Locate the cell with the specified text and output its (X, Y) center coordinate. 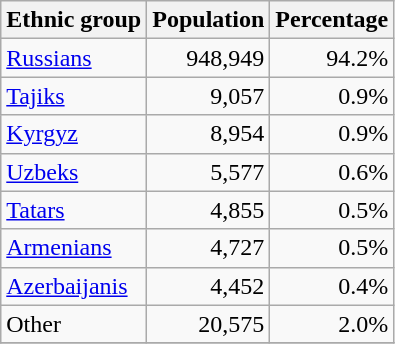
Tatars (74, 210)
20,575 (208, 324)
Percentage (332, 20)
8,954 (208, 134)
948,949 (208, 58)
Armenians (74, 248)
Azerbaijanis (74, 286)
5,577 (208, 172)
Tajiks (74, 96)
Uzbeks (74, 172)
Other (74, 324)
Population (208, 20)
0.6% (332, 172)
4,855 (208, 210)
0.4% (332, 286)
2.0% (332, 324)
9,057 (208, 96)
Russians (74, 58)
Ethnic group (74, 20)
Kyrgyz (74, 134)
4,452 (208, 286)
4,727 (208, 248)
94.2% (332, 58)
